Capture the cell that displays the provided text and extract its [X, Y] central coordinate. 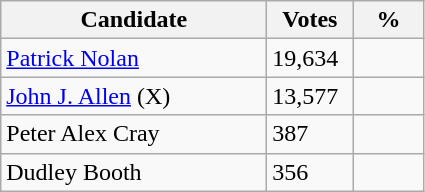
13,577 [310, 96]
% [388, 20]
387 [310, 134]
356 [310, 172]
Peter Alex Cray [134, 134]
Votes [310, 20]
Candidate [134, 20]
Dudley Booth [134, 172]
19,634 [310, 58]
John J. Allen (X) [134, 96]
Patrick Nolan [134, 58]
